Detect which cell encompasses the target text, then output its (X, Y) center coordinate. 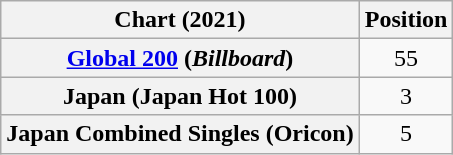
Position (406, 20)
Global 200 (Billboard) (180, 58)
Chart (2021) (180, 20)
55 (406, 58)
Japan (Japan Hot 100) (180, 96)
5 (406, 134)
3 (406, 96)
Japan Combined Singles (Oricon) (180, 134)
